Identify which cell holds the provided text, then report its [X, Y] central coordinate. 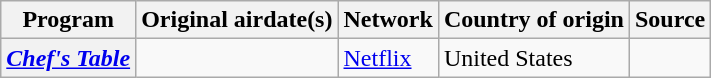
United States [534, 58]
Chef's Table [68, 58]
Program [68, 20]
Country of origin [534, 20]
Network [388, 20]
Original airdate(s) [237, 20]
Source [670, 20]
Netflix [388, 58]
